Return the (X, Y) coordinate for the center point of the cell that contains the specified text.  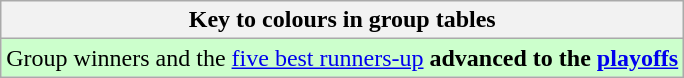
Key to colours in group tables (342, 20)
Group winners and the five best runners-up advanced to the playoffs (342, 58)
